Capture the cell that displays the provided text and extract its [X, Y] central coordinate. 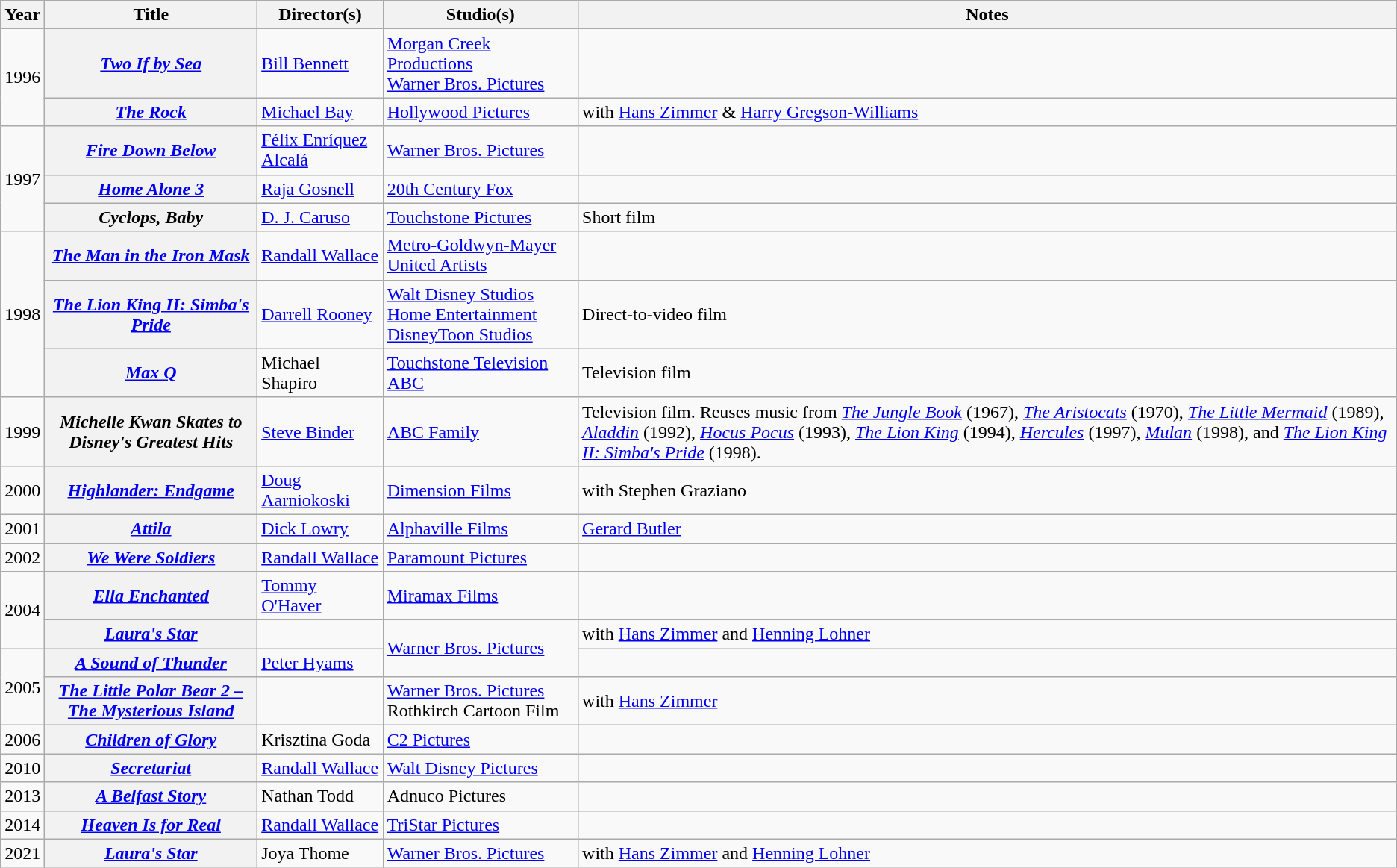
Dick Lowry [320, 528]
Raja Gosnell [320, 189]
1999 [22, 431]
Miramax Films [481, 596]
Short film [988, 217]
2005 [22, 687]
A Belfast Story [151, 796]
Nathan Todd [320, 796]
TriStar Pictures [481, 825]
Direct-to-video film [988, 314]
Max Q [151, 373]
2001 [22, 528]
Cyclops, Baby [151, 217]
2010 [22, 768]
2004 [22, 611]
with Hans Zimmer [988, 702]
Gerard Butler [988, 528]
Krisztina Goda [320, 740]
Warner Bros. PicturesRothkirch Cartoon Film [481, 702]
2002 [22, 558]
2006 [22, 740]
Attila [151, 528]
1998 [22, 314]
Joya Thome [320, 853]
Doug Aarniokoski [320, 490]
2014 [22, 825]
Adnuco Pictures [481, 796]
Walt Disney Pictures [481, 768]
20th Century Fox [481, 189]
Heaven Is for Real [151, 825]
Steve Binder [320, 431]
A Sound of Thunder [151, 663]
Morgan Creek ProductionsWarner Bros. Pictures [481, 63]
2000 [22, 490]
Metro-Goldwyn-MayerUnited Artists [481, 255]
Television film [988, 373]
Ella Enchanted [151, 596]
The Little Polar Bear 2 – The Mysterious Island [151, 702]
Secretariat [151, 768]
Hollywood Pictures [481, 112]
Alphaville Films [481, 528]
Félix Enríquez Alcalá [320, 151]
We Were Soldiers [151, 558]
Studio(s) [481, 15]
Year [22, 15]
Michael Shapiro [320, 373]
Peter Hyams [320, 663]
2021 [22, 853]
Touchstone Pictures [481, 217]
Fire Down Below [151, 151]
Home Alone 3 [151, 189]
Children of Glory [151, 740]
C2 Pictures [481, 740]
Tommy O'Haver [320, 596]
The Lion King II: Simba's Pride [151, 314]
Dimension Films [481, 490]
Director(s) [320, 15]
The Man in the Iron Mask [151, 255]
1996 [22, 78]
Walt Disney Studios Home EntertainmentDisneyToon Studios [481, 314]
Michael Bay [320, 112]
Darrell Rooney [320, 314]
with Hans Zimmer & Harry Gregson-Williams [988, 112]
D. J. Caruso [320, 217]
1997 [22, 179]
Touchstone TelevisionABC [481, 373]
Michelle Kwan Skates to Disney's Greatest Hits [151, 431]
The Rock [151, 112]
with Stephen Graziano [988, 490]
Two If by Sea [151, 63]
2013 [22, 796]
Notes [988, 15]
Paramount Pictures [481, 558]
ABC Family [481, 431]
Title [151, 15]
Highlander: Endgame [151, 490]
Bill Bennett [320, 63]
